Identify which cell holds the provided text, then report its (X, Y) central coordinate. 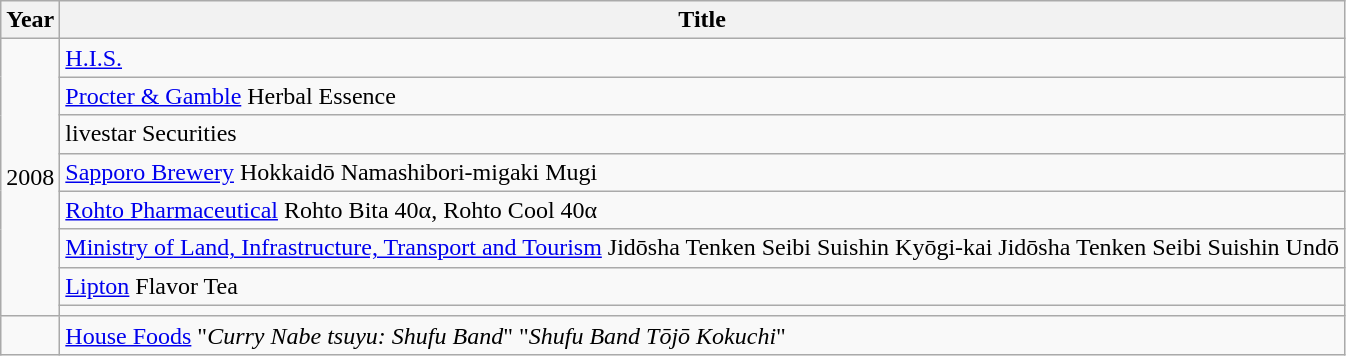
Ministry of Land, Infrastructure, Transport and Tourism Jidōsha Tenken Seibi Suishin Kyōgi-kai Jidōsha Tenken Seibi Suishin Undō (702, 248)
House Foods "Curry Nabe tsuyu: Shufu Band" "Shufu Band Tōjō Kokuchi" (702, 335)
2008 (30, 178)
Title (702, 20)
Procter & Gamble Herbal Essence (702, 96)
Year (30, 20)
livestar Securities (702, 134)
Lipton Flavor Tea (702, 286)
Sapporo Brewery Hokkaidō Namashibori-migaki Mugi (702, 172)
H.I.S. (702, 58)
Rohto Pharmaceutical Rohto Bita 40α, Rohto Cool 40α (702, 210)
